For the text-containing cell, return its midpoint in [x, y] coordinate format. 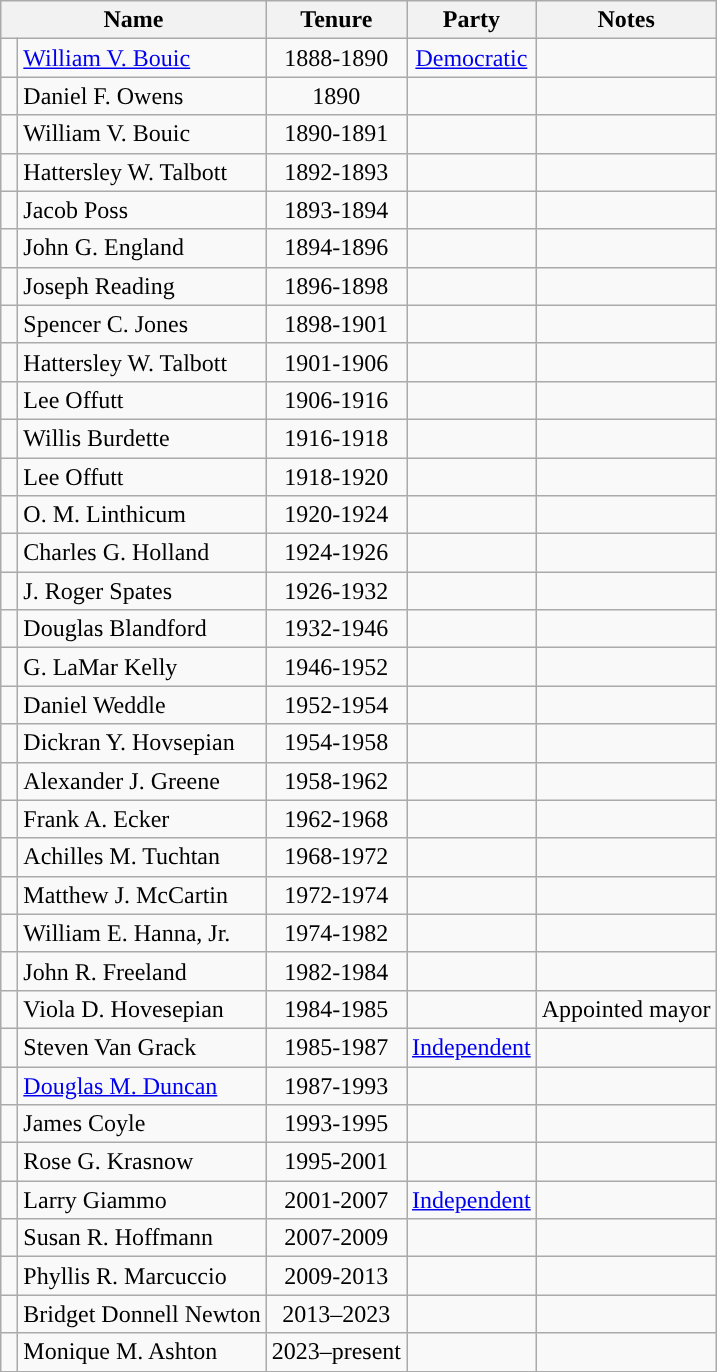
2007-2009 [336, 1238]
1888-1890 [336, 58]
1890 [336, 96]
Douglas Blandford [142, 629]
Rose G. Krasnow [142, 1162]
Notes [626, 20]
Frank A. Ecker [142, 819]
1926-1932 [336, 591]
Party [472, 20]
1932-1946 [336, 629]
2023–present [336, 1352]
Joseph Reading [142, 286]
Charles G. Holland [142, 553]
2009-2013 [336, 1276]
Monique M. Ashton [142, 1352]
John G. England [142, 248]
1972-1974 [336, 895]
Daniel F. Owens [142, 96]
1896-1898 [336, 286]
1920-1924 [336, 515]
1901-1906 [336, 362]
Spencer C. Jones [142, 324]
1954-1958 [336, 743]
1985-1987 [336, 1047]
O. M. Linthicum [142, 515]
Susan R. Hoffmann [142, 1238]
John R. Freeland [142, 971]
1898-1901 [336, 324]
1968-1972 [336, 857]
Alexander J. Greene [142, 781]
1952-1954 [336, 705]
Achilles M. Tuchtan [142, 857]
Jacob Poss [142, 210]
1984-1985 [336, 1009]
Matthew J. McCartin [142, 895]
1894-1896 [336, 248]
Appointed mayor [626, 1009]
1987-1993 [336, 1085]
Willis Burdette [142, 438]
Daniel Weddle [142, 705]
Dickran Y. Hovsepian [142, 743]
Larry Giammo [142, 1200]
1906-1916 [336, 400]
Democratic [472, 58]
William E. Hanna, Jr. [142, 933]
1982-1984 [336, 971]
1916-1918 [336, 438]
Douglas M. Duncan [142, 1085]
Viola D. Hovesepian [142, 1009]
Name [134, 20]
Tenure [336, 20]
G. LaMar Kelly [142, 667]
1924-1926 [336, 553]
2001-2007 [336, 1200]
1974-1982 [336, 933]
2013–2023 [336, 1314]
1993-1995 [336, 1124]
1946-1952 [336, 667]
1892-1893 [336, 172]
Phyllis R. Marcuccio [142, 1276]
J. Roger Spates [142, 591]
1893-1894 [336, 210]
1918-1920 [336, 477]
1995-2001 [336, 1162]
1958-1962 [336, 781]
James Coyle [142, 1124]
1962-1968 [336, 819]
Bridget Donnell Newton [142, 1314]
Steven Van Grack [142, 1047]
1890-1891 [336, 134]
